Provide the (X, Y) coordinate of the cell's center where the given text is located.  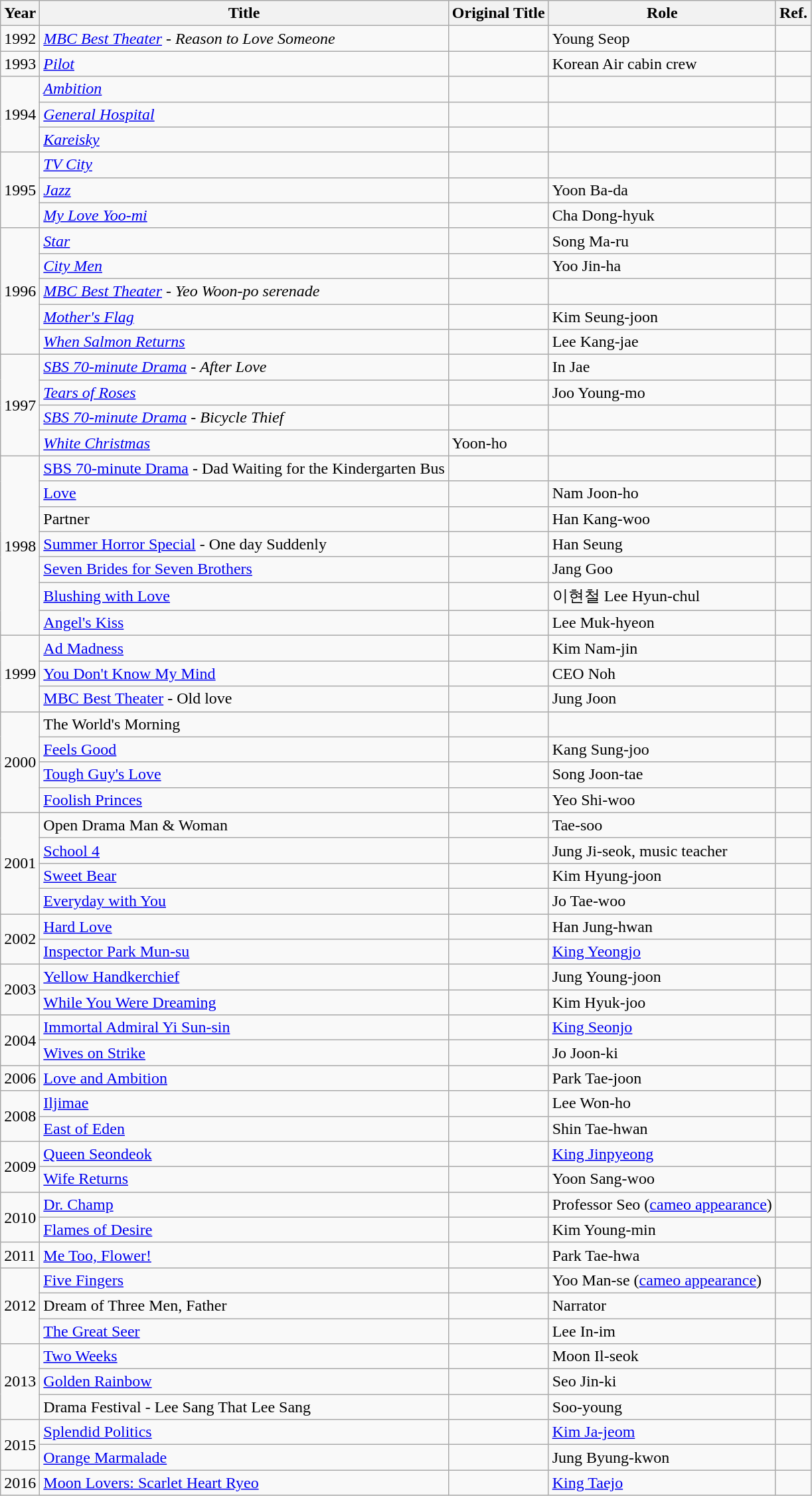
2009 (20, 1167)
Lee Kang-jae (662, 342)
Mother's Flag (244, 317)
1994 (20, 114)
Summer Horror Special - One day Suddenly (244, 544)
Yellow Handkerchief (244, 977)
CEO Noh (662, 674)
Kim Young-min (662, 1230)
Park Tae-joon (662, 1078)
1993 (20, 64)
Jung Joon (662, 699)
Wife Returns (244, 1179)
Seo Jin-ki (662, 1382)
Lee Muk-hyeon (662, 623)
King Taejo (662, 1483)
2004 (20, 1040)
2013 (20, 1382)
King Yeongjo (662, 952)
1998 (20, 546)
Yeo Shi-woo (662, 800)
Splendid Politics (244, 1432)
Jo Tae-woo (662, 901)
Iljimae (244, 1103)
Foolish Princes (244, 800)
In Jae (662, 367)
Young Seop (662, 39)
Ref. (793, 13)
2002 (20, 939)
Drama Festival - Lee Sang That Lee Sang (244, 1407)
Original Title (498, 13)
MBC Best Theater - Reason to Love Someone (244, 39)
Shin Tae-hwan (662, 1129)
King Jinpyeong (662, 1154)
Tough Guy's Love (244, 775)
Ad Madness (244, 648)
Dream of Three Men, Father (244, 1305)
Seven Brides for Seven Brothers (244, 569)
Yoon-ho (498, 443)
Jazz (244, 190)
Hard Love (244, 927)
Kim Hyuk-joo (662, 1002)
Pilot (244, 64)
Kareisky (244, 140)
While You Were Dreaming (244, 1002)
Role (662, 13)
Golden Rainbow (244, 1382)
SBS 70-minute Drama - Bicycle Thief (244, 418)
2003 (20, 990)
Han Jung-hwan (662, 927)
Song Joon-tae (662, 775)
Song Ma-ru (662, 240)
Partner (244, 519)
Kim Ja-jeom (662, 1432)
My Love Yoo-mi (244, 215)
Feels Good (244, 749)
Korean Air cabin crew (662, 64)
Star (244, 240)
Yoon Ba-da (662, 190)
Angel's Kiss (244, 623)
School 4 (244, 850)
Wives on Strike (244, 1053)
TV City (244, 165)
MBC Best Theater - Old love (244, 699)
Soo-young (662, 1407)
1999 (20, 674)
2010 (20, 1217)
Kang Sung-joo (662, 749)
Tears of Roses (244, 393)
Flames of Desire (244, 1230)
The Great Seer (244, 1331)
Yoo Jin-ha (662, 266)
General Hospital (244, 114)
1997 (20, 405)
2000 (20, 762)
White Christmas (244, 443)
The World's Morning (244, 724)
Jang Goo (662, 569)
Cha Dong-hyuk (662, 215)
Orange Marmalade (244, 1457)
Immortal Admiral Yi Sun-sin (244, 1028)
SBS 70-minute Drama - After Love (244, 367)
Jung Young-joon (662, 977)
Blushing with Love (244, 597)
Narrator (662, 1305)
Queen Seondeok (244, 1154)
Sweet Bear (244, 876)
Year (20, 13)
Jo Joon-ki (662, 1053)
Lee Won-ho (662, 1103)
2016 (20, 1483)
When Salmon Returns (244, 342)
Professor Seo (cameo appearance) (662, 1204)
Jung Ji-seok, music teacher (662, 850)
1995 (20, 190)
Five Fingers (244, 1280)
Kim Hyung-joon (662, 876)
Love and Ambition (244, 1078)
SBS 70-minute Drama - Dad Waiting for the Kindergarten Bus (244, 468)
Inspector Park Mun-su (244, 952)
2006 (20, 1078)
2001 (20, 863)
Everyday with You (244, 901)
Han Seung (662, 544)
Kim Seung-joon (662, 317)
Joo Young-mo (662, 393)
Moon Il-seok (662, 1356)
Me Too, Flower! (244, 1255)
Jung Byung-kwon (662, 1457)
King Seonjo (662, 1028)
Ambition (244, 89)
You Don't Know My Mind (244, 674)
City Men (244, 266)
Tae-soo (662, 825)
2012 (20, 1305)
MBC Best Theater - Yeo Woon-po serenade (244, 291)
2008 (20, 1116)
Love (244, 494)
Moon Lovers: Scarlet Heart Ryeo (244, 1483)
Lee In-im (662, 1331)
이현철 Lee Hyun-chul (662, 597)
Han Kang-woo (662, 519)
Kim Nam-jin (662, 648)
East of Eden (244, 1129)
1996 (20, 291)
Dr. Champ (244, 1204)
Open Drama Man & Woman (244, 825)
Yoon Sang-woo (662, 1179)
2015 (20, 1445)
Nam Joon-ho (662, 494)
Yoo Man-se (cameo appearance) (662, 1280)
Title (244, 13)
Two Weeks (244, 1356)
2011 (20, 1255)
1992 (20, 39)
Park Tae-hwa (662, 1255)
